Pinpoint the cell where the given text exists, returning its [x, y] midpoint coordinate. 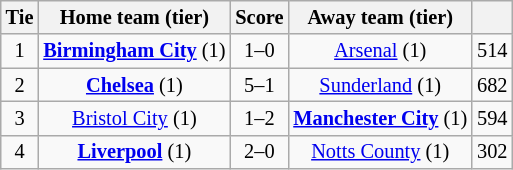
1 [20, 51]
302 [492, 152]
1–0 [259, 51]
Score [259, 17]
3 [20, 118]
682 [492, 85]
Tie [20, 17]
Chelsea (1) [134, 85]
Manchester City (1) [380, 118]
4 [20, 152]
2–0 [259, 152]
594 [492, 118]
1–2 [259, 118]
Arsenal (1) [380, 51]
Liverpool (1) [134, 152]
Away team (tier) [380, 17]
2 [20, 85]
5–1 [259, 85]
514 [492, 51]
Bristol City (1) [134, 118]
Notts County (1) [380, 152]
Home team (tier) [134, 17]
Sunderland (1) [380, 85]
Birmingham City (1) [134, 51]
